Extract the [x, y] coordinate from the center of the cell holding the provided text.  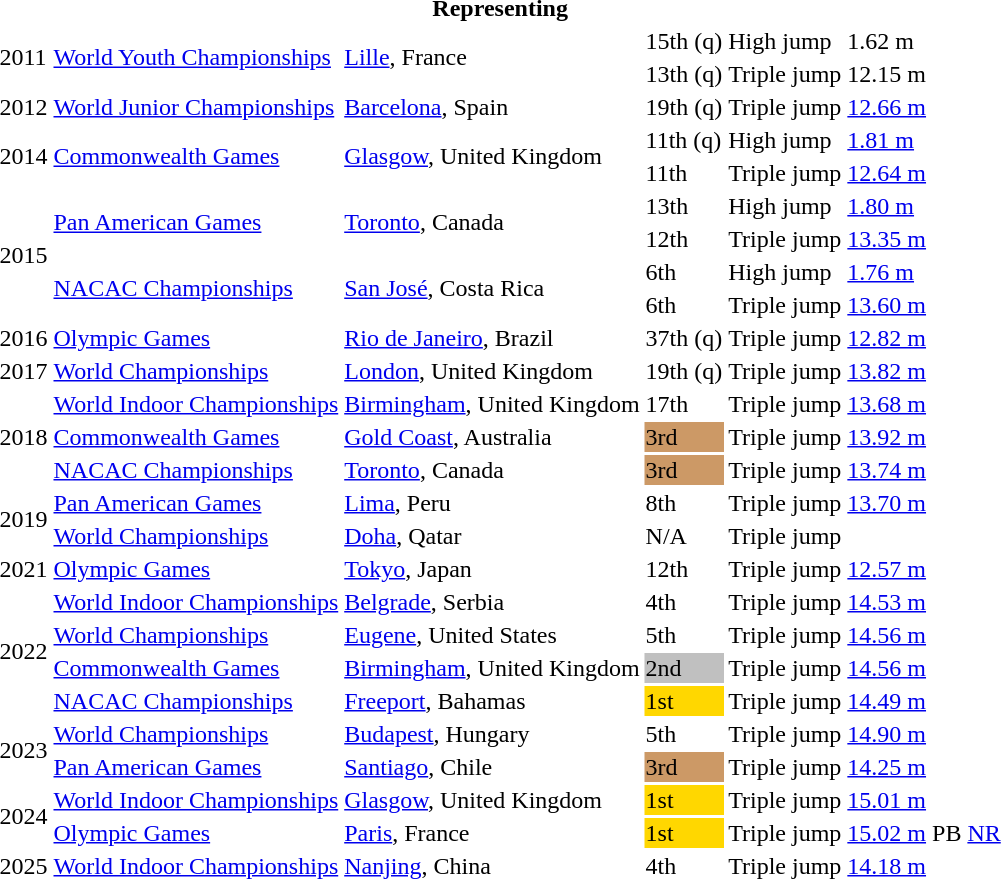
Eugene, United States [492, 635]
Belgrade, Serbia [492, 602]
13th (q) [684, 74]
37th (q) [684, 338]
Santiago, Chile [492, 767]
Tokyo, Japan [492, 569]
11th (q) [684, 140]
4th [684, 602]
Lima, Peru [492, 503]
Doha, Qatar [492, 536]
Lille, France [492, 58]
Barcelona, Spain [492, 107]
Gold Coast, Australia [492, 437]
17th [684, 404]
8th [684, 503]
Rio de Janeiro, Brazil [492, 338]
11th [684, 173]
London, United Kingdom [492, 371]
15th (q) [684, 41]
Paris, France [492, 833]
2nd [684, 668]
N/A [684, 536]
World Youth Championships [196, 58]
13th [684, 206]
World Junior Championships [196, 107]
Budapest, Hungary [492, 734]
Freeport, Bahamas [492, 701]
San José, Costa Rica [492, 288]
